Locate the cell with the specified text and output its (x, y) center coordinate. 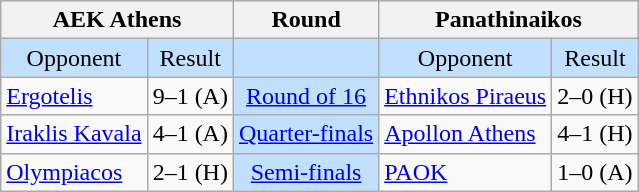
Iraklis Kavala (74, 134)
Apollon Athens (466, 134)
2–0 (H) (595, 96)
Quarter-finals (306, 134)
Round (306, 20)
Round of 16 (306, 96)
4–1 (A) (190, 134)
PAOK (466, 172)
Ergotelis (74, 96)
Olympiacos (74, 172)
Ethnikos Piraeus (466, 96)
9–1 (A) (190, 96)
2–1 (H) (190, 172)
Semi-finals (306, 172)
4–1 (H) (595, 134)
1–0 (A) (595, 172)
AEK Athens (118, 20)
Panathinaikos (508, 20)
